Provide the [X, Y] coordinate of the cell's center where the given text is located.  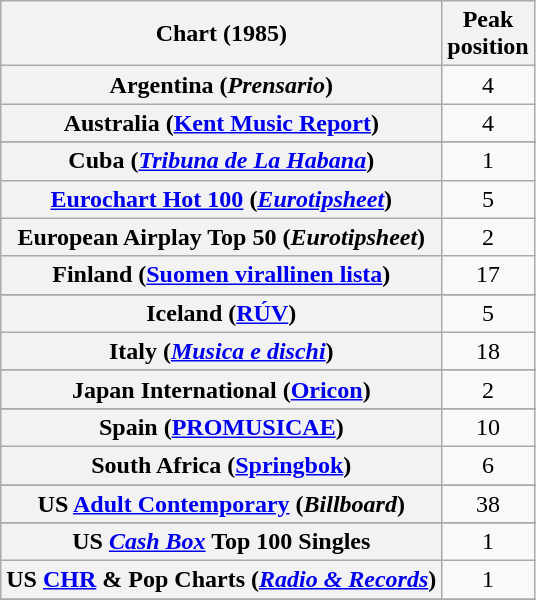
10 [488, 427]
Iceland (RÚV) [222, 313]
Cuba (Tribuna de La Habana) [222, 161]
38 [488, 503]
Argentina (Prensario) [222, 85]
18 [488, 351]
US CHR & Pop Charts (Radio & Records) [222, 580]
17 [488, 275]
Australia (Kent Music Report) [222, 123]
South Africa (Springbok) [222, 465]
European Airplay Top 50 (Eurotipsheet) [222, 237]
Finland (Suomen virallinen lista) [222, 275]
Japan International (Oricon) [222, 389]
Spain (PROMUSICAE) [222, 427]
US Cash Box Top 100 Singles [222, 542]
6 [488, 465]
Italy (Musica e dischi) [222, 351]
Peakposition [488, 34]
US Adult Contemporary (Billboard) [222, 503]
Eurochart Hot 100 (Eurotipsheet) [222, 199]
Chart (1985) [222, 34]
